Extract the [x, y] coordinate from the center of the cell holding the provided text.  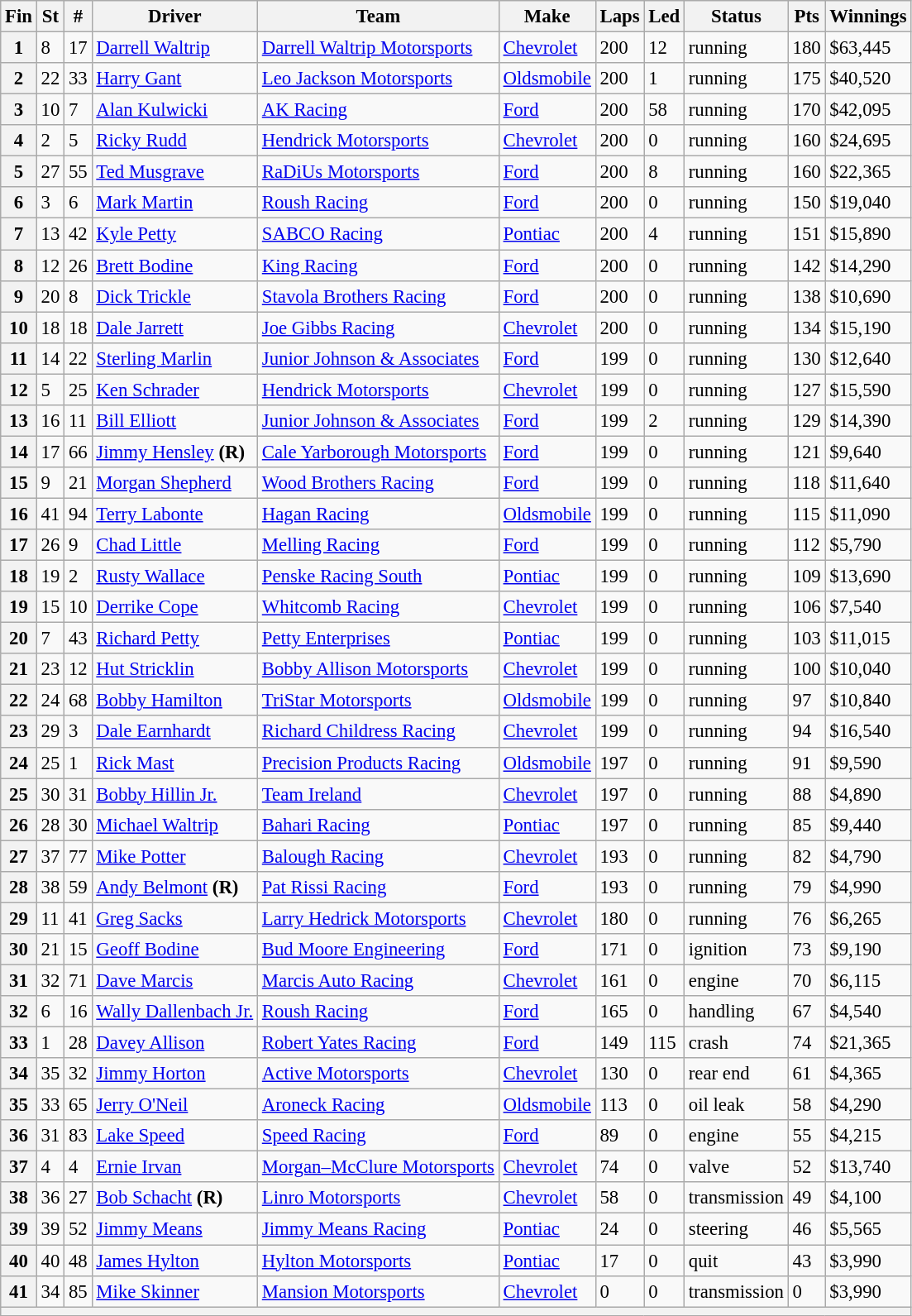
Alan Kulwicki [174, 110]
$10,040 [868, 669]
49 [807, 1199]
73 [807, 950]
$9,640 [868, 452]
Penske Racing South [378, 577]
Team Ireland [378, 794]
Jimmy Means Racing [378, 1229]
66 [78, 452]
76 [807, 918]
Bud Moore Engineering [378, 950]
$4,540 [868, 1012]
$14,390 [868, 421]
Precision Products Racing [378, 763]
Ken Schrader [174, 390]
Rusty Wallace [174, 577]
Joe Gibbs Racing [378, 328]
Leo Jackson Motorsports [378, 79]
113 [620, 1105]
79 [807, 888]
Linro Motorsports [378, 1199]
ignition [736, 950]
St [50, 17]
134 [807, 328]
Mark Martin [174, 203]
Rick Mast [174, 763]
Darrell Waltrip [174, 48]
Hut Stricklin [174, 669]
Bahari Racing [378, 825]
$7,540 [868, 607]
Davey Allison [174, 1043]
150 [807, 203]
127 [807, 390]
Whitcomb Racing [378, 607]
97 [807, 701]
Sterling Marlin [174, 358]
Team [378, 17]
Status [736, 17]
Jimmy Horton [174, 1074]
Stavola Brothers Racing [378, 296]
$5,565 [868, 1229]
rear end [736, 1074]
Laps [620, 17]
Wood Brothers Racing [378, 483]
$9,590 [868, 763]
$10,690 [868, 296]
SABCO Racing [378, 234]
Marcis Auto Racing [378, 980]
Morgan Shepherd [174, 483]
$9,190 [868, 950]
RaDiUs Motorsports [378, 172]
$11,015 [868, 639]
Winnings [868, 17]
handling [736, 1012]
Robert Yates Racing [378, 1043]
$9,440 [868, 825]
Bill Elliott [174, 421]
Active Motorsports [378, 1074]
106 [807, 607]
48 [78, 1261]
89 [620, 1136]
Terry Labonte [174, 514]
Aroneck Racing [378, 1105]
$12,640 [868, 358]
Make [547, 17]
$4,890 [868, 794]
Jimmy Means [174, 1229]
88 [807, 794]
Cale Yarborough Motorsports [378, 452]
$4,990 [868, 888]
Mansion Motorsports [378, 1291]
Ted Musgrave [174, 172]
Ernie Irvan [174, 1167]
$4,290 [868, 1105]
Mike Skinner [174, 1291]
TriStar Motorsports [378, 701]
# [78, 17]
$24,695 [868, 141]
Lake Speed [174, 1136]
$5,790 [868, 545]
Dale Earnhardt [174, 732]
Led [665, 17]
Larry Hedrick Motorsports [378, 918]
161 [620, 980]
$15,590 [868, 390]
91 [807, 763]
$6,115 [868, 980]
$15,890 [868, 234]
46 [807, 1229]
149 [620, 1043]
$10,840 [868, 701]
$4,100 [868, 1199]
Bobby Hillin Jr. [174, 794]
Kyle Petty [174, 234]
Dale Jarrett [174, 328]
Mike Potter [174, 856]
$42,095 [868, 110]
Greg Sacks [174, 918]
Dave Marcis [174, 980]
$16,540 [868, 732]
67 [807, 1012]
crash [736, 1043]
$13,690 [868, 577]
$4,215 [868, 1136]
Morgan–McClure Motorsports [378, 1167]
Richard Childress Racing [378, 732]
Darrell Waltrip Motorsports [378, 48]
$15,190 [868, 328]
quit [736, 1261]
Pat Rissi Racing [378, 888]
65 [78, 1105]
77 [78, 856]
steering [736, 1229]
oil leak [736, 1105]
Driver [174, 17]
$4,365 [868, 1074]
$19,040 [868, 203]
Chad Little [174, 545]
138 [807, 296]
70 [807, 980]
Fin [19, 17]
170 [807, 110]
61 [807, 1074]
165 [620, 1012]
$14,290 [868, 266]
59 [78, 888]
100 [807, 669]
$6,265 [868, 918]
AK Racing [378, 110]
112 [807, 545]
Melling Racing [378, 545]
Michael Waltrip [174, 825]
$21,365 [868, 1043]
71 [78, 980]
Derrike Cope [174, 607]
Bob Schacht (R) [174, 1199]
valve [736, 1167]
Harry Gant [174, 79]
$4,790 [868, 856]
$11,640 [868, 483]
151 [807, 234]
Pts [807, 17]
Petty Enterprises [378, 639]
James Hylton [174, 1261]
King Racing [378, 266]
109 [807, 577]
$13,740 [868, 1167]
Hylton Motorsports [378, 1261]
Bobby Allison Motorsports [378, 669]
Bobby Hamilton [174, 701]
83 [78, 1136]
68 [78, 701]
82 [807, 856]
142 [807, 266]
Geoff Bodine [174, 950]
118 [807, 483]
$11,090 [868, 514]
42 [78, 234]
Brett Bodine [174, 266]
Dick Trickle [174, 296]
Wally Dallenbach Jr. [174, 1012]
171 [620, 950]
Ricky Rudd [174, 141]
Speed Racing [378, 1136]
103 [807, 639]
Richard Petty [174, 639]
175 [807, 79]
Balough Racing [378, 856]
Hagan Racing [378, 514]
$40,520 [868, 79]
$22,365 [868, 172]
$63,445 [868, 48]
Jimmy Hensley (R) [174, 452]
121 [807, 452]
Jerry O'Neil [174, 1105]
Andy Belmont (R) [174, 888]
129 [807, 421]
